For the text-containing cell, return its midpoint in (x, y) coordinate format. 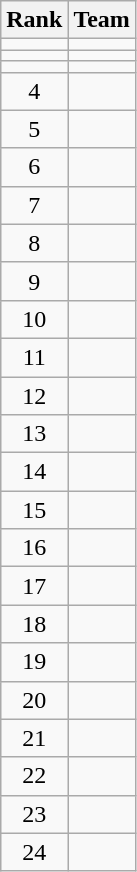
7 (34, 205)
17 (34, 586)
12 (34, 395)
21 (34, 738)
23 (34, 814)
19 (34, 662)
14 (34, 472)
11 (34, 357)
Team (102, 20)
20 (34, 700)
5 (34, 129)
24 (34, 852)
18 (34, 624)
10 (34, 319)
9 (34, 281)
8 (34, 243)
Rank (34, 20)
6 (34, 167)
15 (34, 510)
22 (34, 776)
13 (34, 434)
4 (34, 91)
16 (34, 548)
